Capture the cell that displays the provided text and extract its [X, Y] central coordinate. 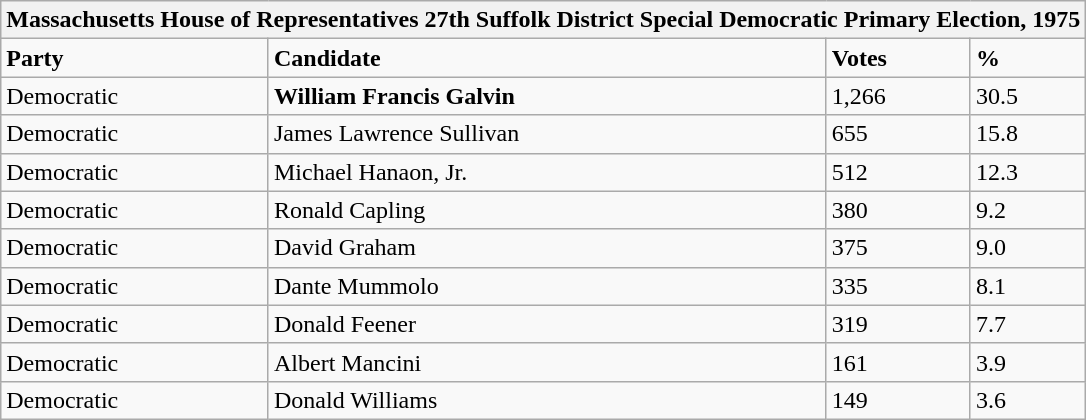
% [1028, 58]
Votes [898, 58]
1,266 [898, 96]
335 [898, 286]
319 [898, 324]
William Francis Galvin [547, 96]
3.9 [1028, 362]
380 [898, 210]
15.8 [1028, 134]
Party [135, 58]
3.6 [1028, 400]
655 [898, 134]
161 [898, 362]
Ronald Capling [547, 210]
7.7 [1028, 324]
Michael Hanaon, Jr. [547, 172]
9.2 [1028, 210]
Massachusetts House of Representatives 27th Suffolk District Special Democratic Primary Election, 1975 [544, 20]
9.0 [1028, 248]
Dante Mummolo [547, 286]
30.5 [1028, 96]
James Lawrence Sullivan [547, 134]
Candidate [547, 58]
12.3 [1028, 172]
Donald Feener [547, 324]
Donald Williams [547, 400]
8.1 [1028, 286]
149 [898, 400]
David Graham [547, 248]
375 [898, 248]
512 [898, 172]
Albert Mancini [547, 362]
